Detect which cell encompasses the target text, then output its (X, Y) center coordinate. 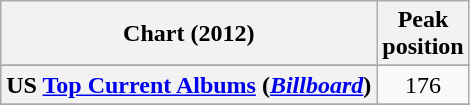
US Top Current Albums (Billboard) (189, 85)
Peak position (423, 34)
Chart (2012) (189, 34)
176 (423, 85)
